Output the [x, y] coordinate of the center of the cell containing the given text.  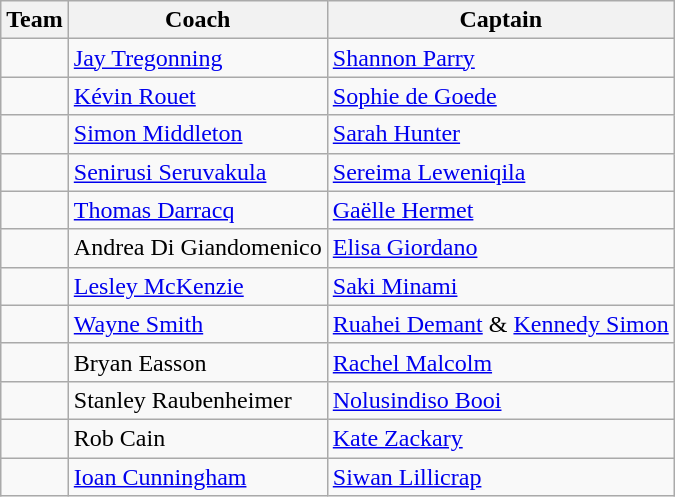
Kévin Rouet [198, 96]
Ioan Cunningham [198, 477]
Sarah Hunter [500, 134]
Rachel Malcolm [500, 362]
Lesley McKenzie [198, 286]
Sereima Leweniqila [500, 172]
Andrea Di Giandomenico [198, 248]
Siwan Lillicrap [500, 477]
Kate Zackary [500, 438]
Bryan Easson [198, 362]
Jay Tregonning [198, 58]
Ruahei Demant & Kennedy Simon [500, 324]
Team [35, 20]
Senirusi Seruvakula [198, 172]
Sophie de Goede [500, 96]
Saki Minami [500, 286]
Simon Middleton [198, 134]
Wayne Smith [198, 324]
Shannon Parry [500, 58]
Captain [500, 20]
Stanley Raubenheimer [198, 400]
Gaëlle Hermet [500, 210]
Coach [198, 20]
Elisa Giordano [500, 248]
Nolusindiso Booi [500, 400]
Thomas Darracq [198, 210]
Rob Cain [198, 438]
